Return the [X, Y] coordinate for the center point of the cell that contains the specified text.  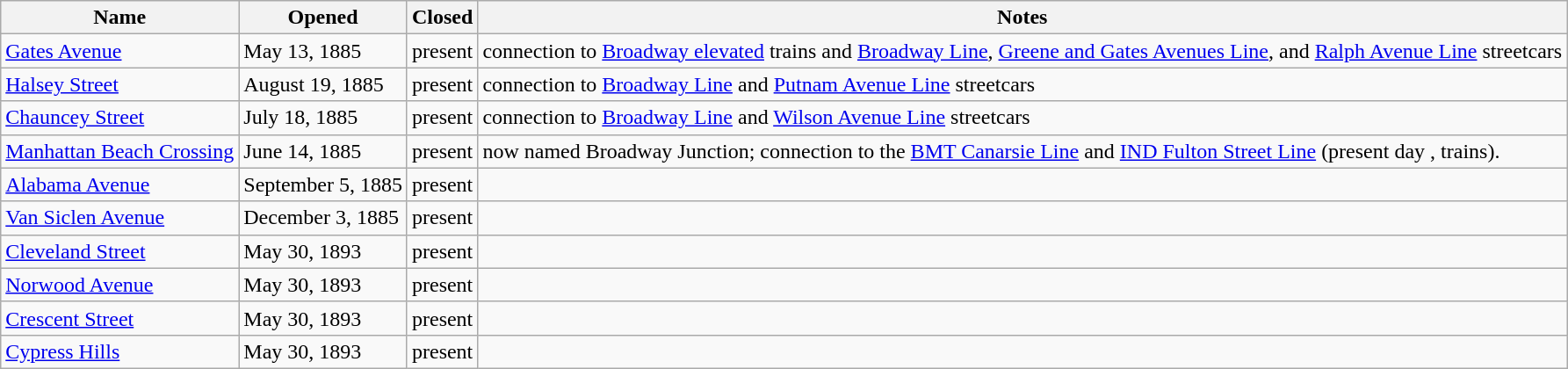
Closed [442, 18]
June 14, 1885 [323, 151]
Name [119, 18]
Cypress Hills [119, 351]
connection to Broadway elevated trains and Broadway Line, Greene and Gates Avenues Line, and Ralph Avenue Line streetcars [1022, 51]
Van Siclen Avenue [119, 218]
connection to Broadway Line and Putnam Avenue Line streetcars [1022, 84]
connection to Broadway Line and Wilson Avenue Line streetcars [1022, 118]
Chauncey Street [119, 118]
May 13, 1885 [323, 51]
Notes [1022, 18]
July 18, 1885 [323, 118]
Gates Avenue [119, 51]
December 3, 1885 [323, 218]
Crescent Street [119, 318]
Opened [323, 18]
Halsey Street [119, 84]
September 5, 1885 [323, 184]
Manhattan Beach Crossing [119, 151]
August 19, 1885 [323, 84]
Cleveland Street [119, 251]
Norwood Avenue [119, 285]
Alabama Avenue [119, 184]
now named Broadway Junction; connection to the BMT Canarsie Line and IND Fulton Street Line (present day , trains). [1022, 151]
